Detect which cell encompasses the target text, then output its [X, Y] center coordinate. 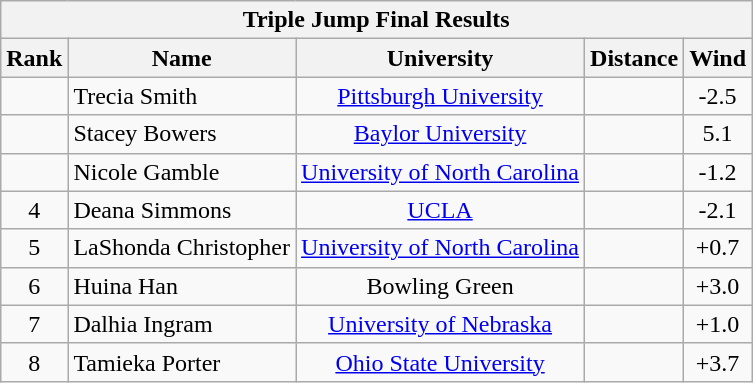
+3.0 [718, 286]
+1.0 [718, 324]
Huina Han [182, 286]
Trecia Smith [182, 96]
University [440, 58]
+0.7 [718, 248]
Wind [718, 58]
Tamieka Porter [182, 362]
Deana Simmons [182, 210]
-2.5 [718, 96]
5 [34, 248]
University of Nebraska [440, 324]
-2.1 [718, 210]
Pittsburgh University [440, 96]
Distance [634, 58]
Rank [34, 58]
Stacey Bowers [182, 134]
Ohio State University [440, 362]
Dalhia Ingram [182, 324]
LaShonda Christopher [182, 248]
Name [182, 58]
5.1 [718, 134]
4 [34, 210]
Baylor University [440, 134]
-1.2 [718, 172]
7 [34, 324]
+3.7 [718, 362]
UCLA [440, 210]
Nicole Gamble [182, 172]
Bowling Green [440, 286]
6 [34, 286]
8 [34, 362]
Triple Jump Final Results [376, 20]
